Output the (X, Y) coordinate of the center of the cell containing the given text.  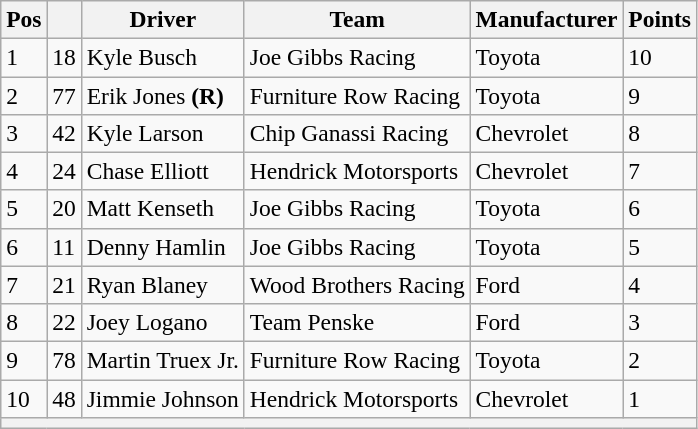
Points (660, 19)
Joey Logano (162, 322)
42 (64, 133)
20 (64, 209)
78 (64, 360)
Ryan Blaney (162, 285)
24 (64, 171)
Kyle Busch (162, 57)
Erik Jones (R) (162, 95)
Pos (24, 19)
Matt Kenseth (162, 209)
Team Penske (357, 322)
11 (64, 247)
Driver (162, 19)
21 (64, 285)
48 (64, 398)
Martin Truex Jr. (162, 360)
Chase Elliott (162, 171)
Denny Hamlin (162, 247)
Manufacturer (546, 19)
Chip Ganassi Racing (357, 133)
Kyle Larson (162, 133)
22 (64, 322)
18 (64, 57)
Jimmie Johnson (162, 398)
77 (64, 95)
Wood Brothers Racing (357, 285)
Team (357, 19)
